Identify which cell holds the provided text, then report its (X, Y) central coordinate. 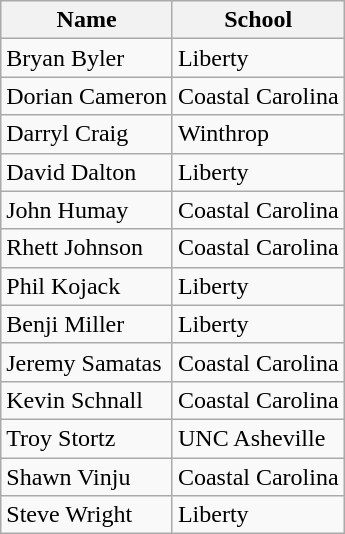
Dorian Cameron (87, 96)
Kevin Schnall (87, 400)
Rhett Johnson (87, 248)
Name (87, 20)
Troy Stortz (87, 438)
Phil Kojack (87, 286)
Shawn Vinju (87, 477)
Darryl Craig (87, 134)
UNC Asheville (258, 438)
Steve Wright (87, 515)
Jeremy Samatas (87, 362)
David Dalton (87, 172)
School (258, 20)
Winthrop (258, 134)
Benji Miller (87, 324)
Bryan Byler (87, 58)
John Humay (87, 210)
